Scan for the cell matching the given text and deliver its [X, Y] coordinate at center. 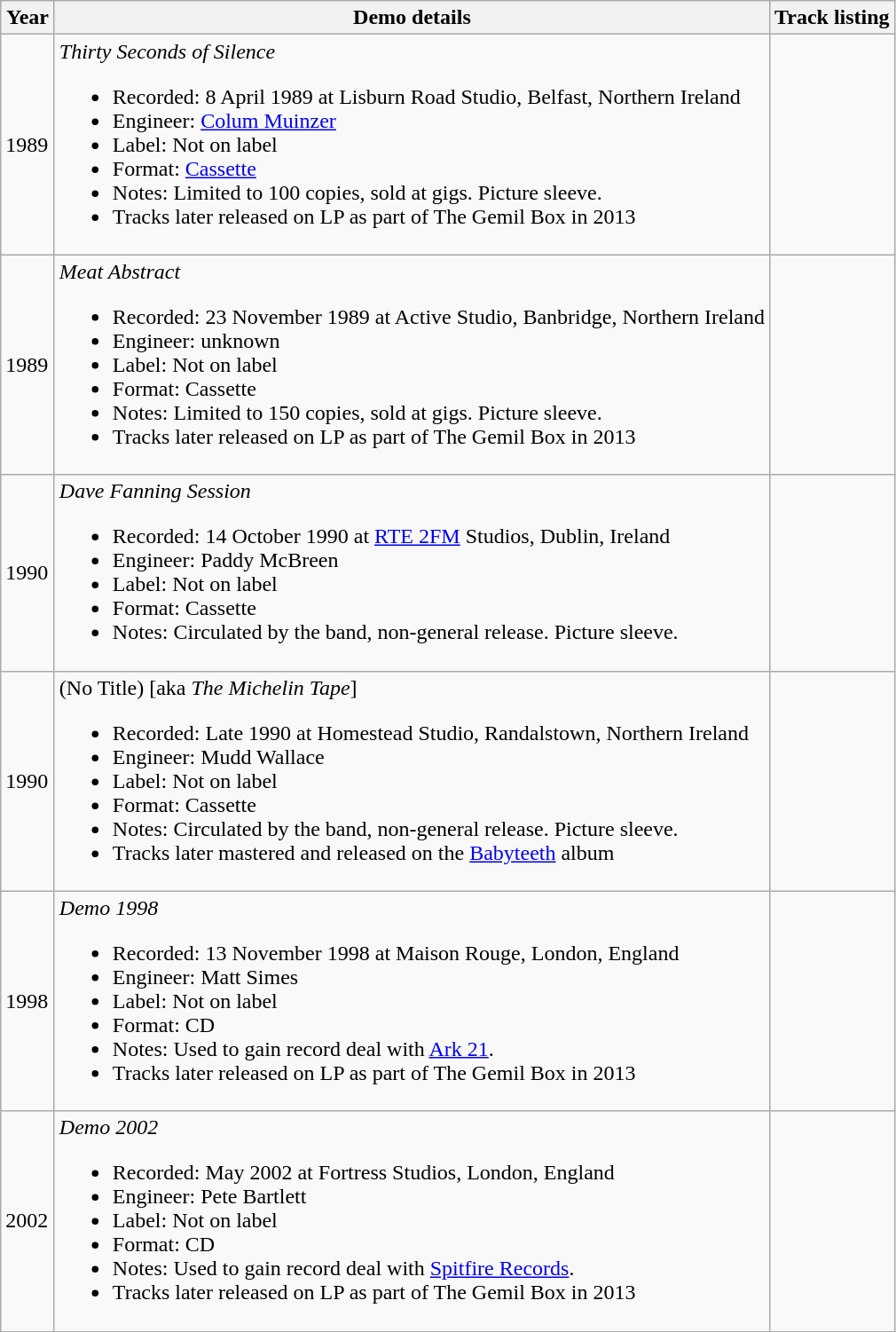
1998 [28, 1001]
Track listing [832, 18]
2002 [28, 1221]
Demo details [412, 18]
Year [28, 18]
